Return [x, y] of the center of cell containing provided text 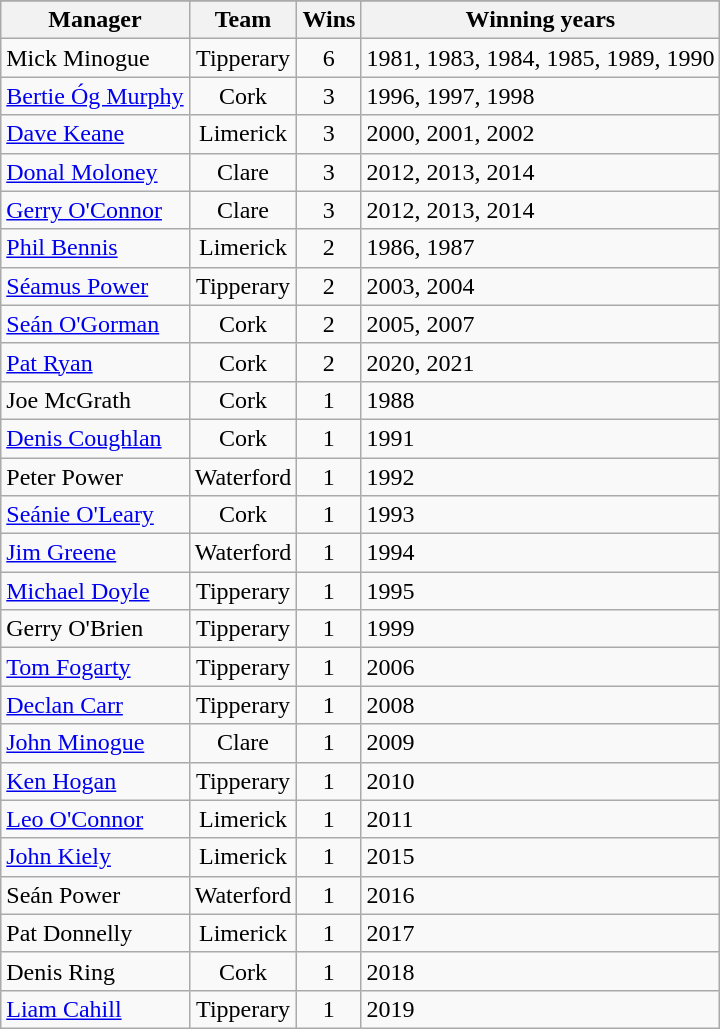
Jim Greene [95, 553]
2011 [540, 819]
Michael Doyle [95, 591]
Pat Ryan [95, 362]
2000, 2001, 2002 [540, 134]
2019 [540, 1009]
Dave Keane [95, 134]
Liam Cahill [95, 1009]
2005, 2007 [540, 324]
2008 [540, 705]
1986, 1987 [540, 248]
2015 [540, 857]
Team [243, 20]
1981, 1983, 1984, 1985, 1989, 1990 [540, 58]
Gerry O'Connor [95, 210]
Peter Power [95, 477]
Tom Fogarty [95, 667]
1991 [540, 438]
Gerry O'Brien [95, 629]
2003, 2004 [540, 286]
Bertie Óg Murphy [95, 96]
Denis Coughlan [95, 438]
1988 [540, 400]
Wins [329, 20]
Seán O'Gorman [95, 324]
2020, 2021 [540, 362]
Denis Ring [95, 971]
Séamus Power [95, 286]
1994 [540, 553]
Phil Bennis [95, 248]
1992 [540, 477]
Ken Hogan [95, 781]
1999 [540, 629]
2018 [540, 971]
Joe McGrath [95, 400]
Pat Donnelly [95, 933]
1993 [540, 515]
Mick Minogue [95, 58]
Leo O'Connor [95, 819]
Donal Moloney [95, 172]
2009 [540, 743]
Manager [95, 20]
2006 [540, 667]
John Minogue [95, 743]
1995 [540, 591]
2017 [540, 933]
6 [329, 58]
John Kiely [95, 857]
Seánie O'Leary [95, 515]
2010 [540, 781]
1996, 1997, 1998 [540, 96]
Seán Power [95, 895]
2016 [540, 895]
Declan Carr [95, 705]
Winning years [540, 20]
